Detect which cell encompasses the target text, then output its (x, y) center coordinate. 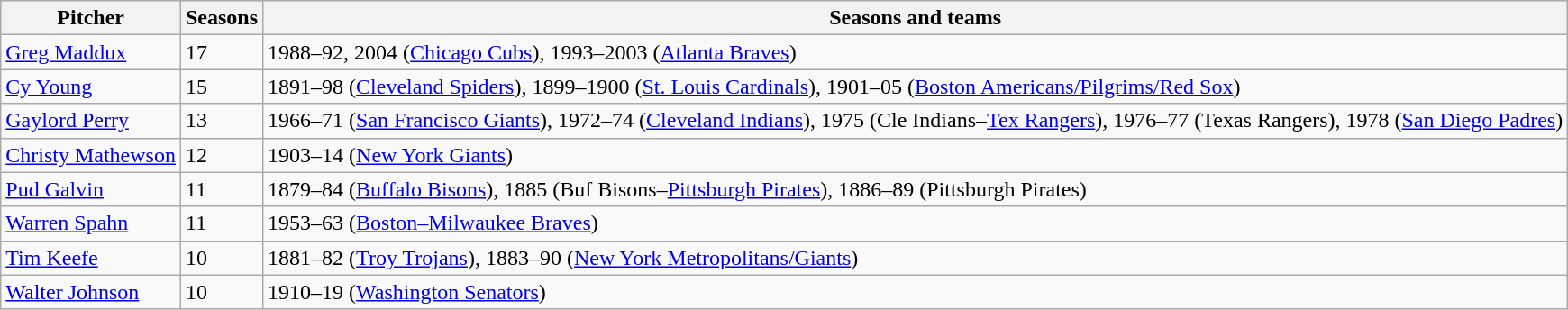
Tim Keefe (91, 258)
17 (222, 52)
Pud Galvin (91, 189)
Seasons (222, 18)
1988–92, 2004 (Chicago Cubs), 1993–2003 (Atlanta Braves) (916, 52)
Walter Johnson (91, 292)
1881–82 (Troy Trojans), 1883–90 (New York Metropolitans/Giants) (916, 258)
Cy Young (91, 87)
1879–84 (Buffalo Bisons), 1885 (Buf Bisons–Pittsburgh Pirates), 1886–89 (Pittsburgh Pirates) (916, 189)
1966–71 (San Francisco Giants), 1972–74 (Cleveland Indians), 1975 (Cle Indians–Tex Rangers), 1976–77 (Texas Rangers), 1978 (San Diego Padres) (916, 121)
1891–98 (Cleveland Spiders), 1899–1900 (St. Louis Cardinals), 1901–05 (Boston Americans/Pilgrims/Red Sox) (916, 87)
12 (222, 155)
Gaylord Perry (91, 121)
Warren Spahn (91, 223)
Christy Mathewson (91, 155)
1910–19 (Washington Senators) (916, 292)
13 (222, 121)
Pitcher (91, 18)
1903–14 (New York Giants) (916, 155)
Greg Maddux (91, 52)
1953–63 (Boston–Milwaukee Braves) (916, 223)
15 (222, 87)
Seasons and teams (916, 18)
